Scan for the cell matching the given text and deliver its [x, y] coordinate at center. 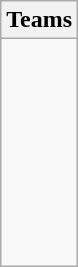
Teams [40, 20]
